Identify which cell holds the provided text, then report its (X, Y) central coordinate. 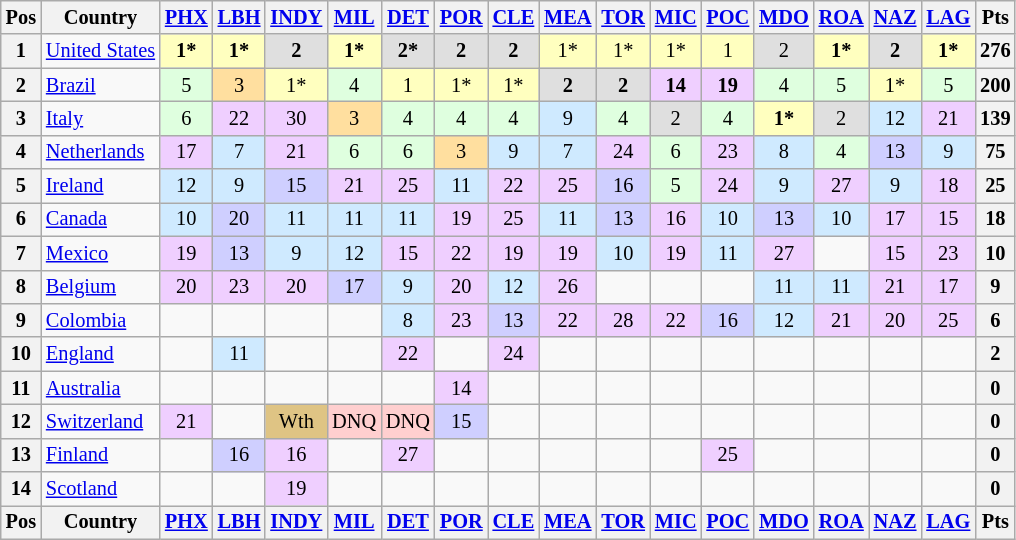
Wth (296, 421)
28 (622, 320)
Scotland (100, 489)
Canada (100, 219)
30 (296, 118)
Netherlands (100, 152)
England (100, 354)
Belgium (100, 287)
Italy (100, 118)
26 (568, 287)
139 (995, 118)
Australia (100, 388)
Finland (100, 455)
United States (100, 51)
276 (995, 51)
75 (995, 152)
Mexico (100, 253)
Colombia (100, 320)
2* (408, 51)
Brazil (100, 85)
200 (995, 85)
Switzerland (100, 421)
Ireland (100, 186)
